Return (X, Y) of the center of cell containing provided text 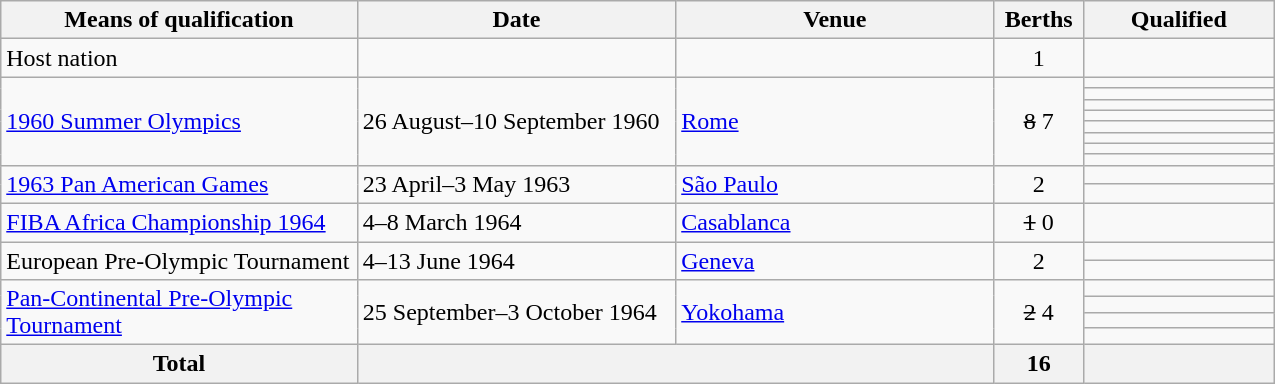
1 0 (1038, 222)
European Pre-Olympic Tournament (180, 261)
Berths (1038, 20)
Geneva (835, 261)
FIBA Africa Championship 1964 (180, 222)
São Paulo (835, 184)
Date (516, 20)
Means of qualification (180, 20)
Total (180, 364)
23 April–3 May 1963 (516, 184)
16 (1038, 364)
1963 Pan American Games (180, 184)
1 (1038, 58)
25 September–3 October 1964 (516, 312)
4–13 June 1964 (516, 261)
Pan-Continental Pre-Olympic Tournament (180, 312)
4–8 March 1964 (516, 222)
1960 Summer Olympics (180, 121)
Yokohama (835, 312)
2 4 (1038, 312)
26 August–10 September 1960 (516, 121)
Casablanca (835, 222)
Host nation (180, 58)
Rome (835, 121)
Venue (835, 20)
8 7 (1038, 121)
Qualified (1178, 20)
